Search for the cell housing the specified text and yield its (X, Y) center coordinate. 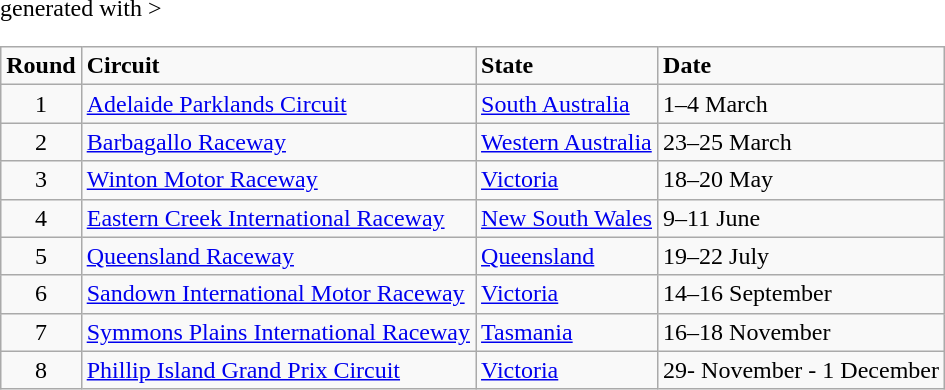
Date (802, 66)
New South Wales (567, 218)
9–11 June (802, 218)
2 (41, 142)
4 (41, 218)
Phillip Island Grand Prix Circuit (278, 370)
1 (41, 104)
Round (41, 66)
23–25 March (802, 142)
5 (41, 256)
1–4 March (802, 104)
Western Australia (567, 142)
Tasmania (567, 332)
6 (41, 294)
3 (41, 180)
7 (41, 332)
Barbagallo Raceway (278, 142)
Queensland Raceway (278, 256)
18–20 May (802, 180)
Adelaide Parklands Circuit (278, 104)
Circuit (278, 66)
29- November - 1 December (802, 370)
South Australia (567, 104)
Queensland (567, 256)
State (567, 66)
Eastern Creek International Raceway (278, 218)
8 (41, 370)
Winton Motor Raceway (278, 180)
14–16 September (802, 294)
Sandown International Motor Raceway (278, 294)
19–22 July (802, 256)
16–18 November (802, 332)
Symmons Plains International Raceway (278, 332)
